Identify which cell holds the provided text, then report its [x, y] central coordinate. 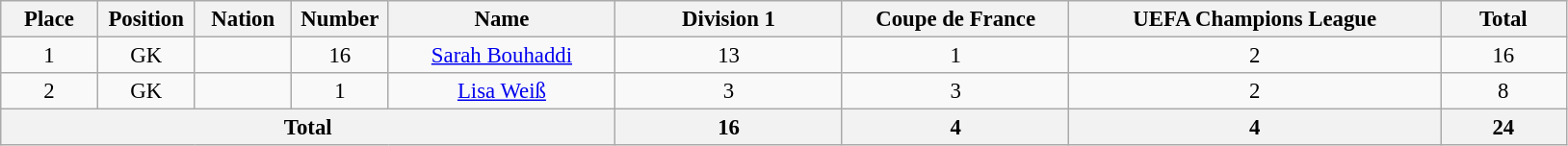
Place [50, 19]
24 [1504, 128]
Sarah Bouhaddi [502, 56]
Nation [243, 19]
Name [502, 19]
Coupe de France [955, 19]
Lisa Weiß [502, 91]
Position [146, 19]
Number [341, 19]
Division 1 [729, 19]
8 [1504, 91]
13 [729, 56]
UEFA Champions League [1255, 19]
